Determine the (x, y) coordinate at the center of the cell enclosing the given text.  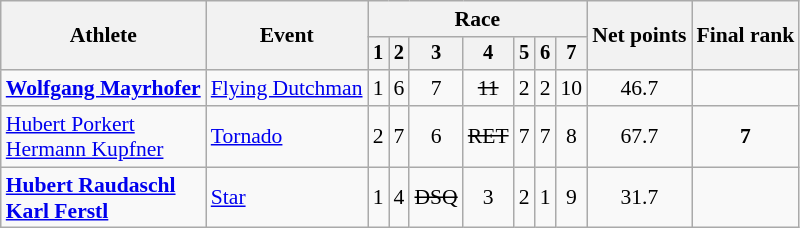
31.7 (639, 198)
RET (488, 136)
67.7 (639, 136)
Net points (639, 36)
Race (478, 19)
Flying Dutchman (287, 88)
Event (287, 36)
9 (572, 198)
Wolfgang Mayrhofer (104, 88)
Star (287, 198)
Athlete (104, 36)
Final rank (746, 36)
10 (572, 88)
11 (488, 88)
5 (524, 54)
Hubert PorkertHermann Kupfner (104, 136)
DSQ (436, 198)
8 (572, 136)
Tornado (287, 136)
46.7 (639, 88)
Hubert RaudaschlKarl Ferstl (104, 198)
